Determine the (x, y) coordinate at the center of the cell enclosing the given text.  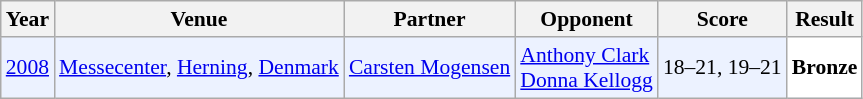
Messecenter, Herning, Denmark (199, 68)
Result (825, 19)
Year (28, 19)
Opponent (586, 19)
Venue (199, 19)
Score (722, 19)
Anthony Clark Donna Kellogg (586, 68)
Carsten Mogensen (430, 68)
18–21, 19–21 (722, 68)
Bronze (825, 68)
Partner (430, 19)
2008 (28, 68)
